Extract the [x, y] coordinate from the center of the cell holding the provided text.  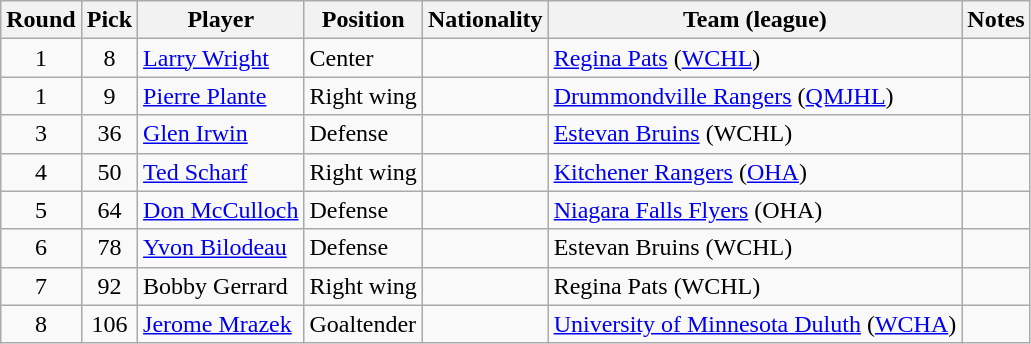
36 [109, 134]
Position [363, 20]
5 [41, 210]
9 [109, 96]
Round [41, 20]
Notes [996, 20]
6 [41, 248]
Niagara Falls Flyers (OHA) [755, 210]
University of Minnesota Duluth (WCHA) [755, 324]
Kitchener Rangers (OHA) [755, 172]
Center [363, 58]
106 [109, 324]
Team (league) [755, 20]
Nationality [485, 20]
4 [41, 172]
Player [221, 20]
Larry Wright [221, 58]
Drummondville Rangers (QMJHL) [755, 96]
Bobby Gerrard [221, 286]
Ted Scharf [221, 172]
7 [41, 286]
Pierre Plante [221, 96]
50 [109, 172]
Jerome Mrazek [221, 324]
Pick [109, 20]
Glen Irwin [221, 134]
78 [109, 248]
92 [109, 286]
Don McCulloch [221, 210]
3 [41, 134]
Yvon Bilodeau [221, 248]
Goaltender [363, 324]
64 [109, 210]
